Capture the cell that displays the provided text and extract its [x, y] central coordinate. 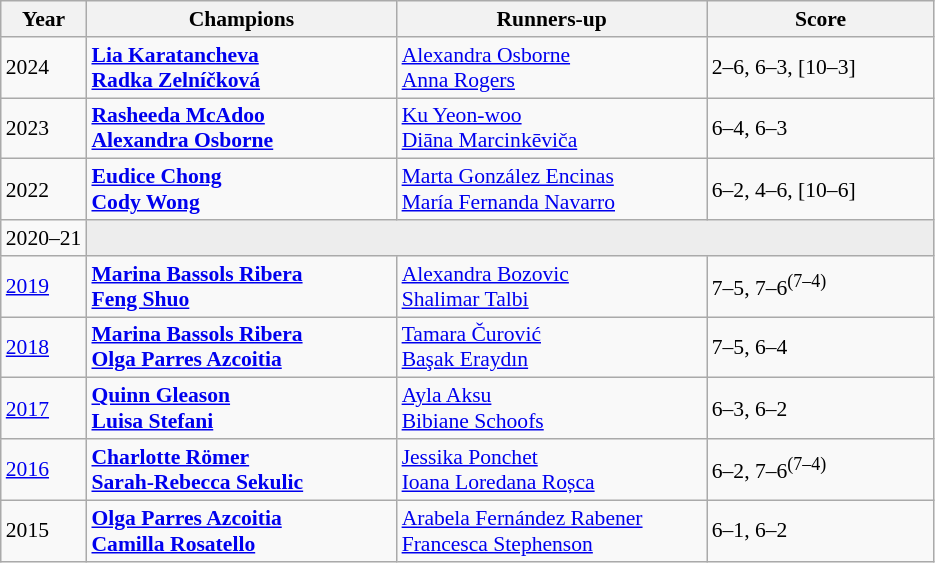
Ku Yeon-woo Diāna Marcinkēviča [552, 128]
Jessika Ponchet Ioana Loredana Roșca [552, 470]
Marta González Encinas María Fernanda Navarro [552, 190]
2023 [44, 128]
2020–21 [44, 238]
7–5, 7–6(7–4) [821, 286]
Lia Karatancheva Radka Zelníčková [241, 68]
Rasheeda McAdoo Alexandra Osborne [241, 128]
6–2, 4–6, [10–6] [821, 190]
2019 [44, 286]
2024 [44, 68]
Year [44, 19]
Charlotte Römer Sarah-Rebecca Sekulic [241, 470]
6–4, 6–3 [821, 128]
Alexandra Osborne Anna Rogers [552, 68]
Champions [241, 19]
7–5, 6–4 [821, 348]
2022 [44, 190]
Ayla Aksu Bibiane Schoofs [552, 408]
2–6, 6–3, [10–3] [821, 68]
6–2, 7–6(7–4) [821, 470]
Runners-up [552, 19]
Score [821, 19]
Arabela Fernández Rabener Francesca Stephenson [552, 530]
Quinn Gleason Luisa Stefani [241, 408]
2015 [44, 530]
Tamara Čurović Başak Eraydın [552, 348]
Alexandra Bozovic Shalimar Talbi [552, 286]
Olga Parres Azcoitia Camilla Rosatello [241, 530]
Marina Bassols Ribera Feng Shuo [241, 286]
Eudice Chong Cody Wong [241, 190]
6–3, 6–2 [821, 408]
6–1, 6–2 [821, 530]
Marina Bassols Ribera Olga Parres Azcoitia [241, 348]
2016 [44, 470]
2017 [44, 408]
2018 [44, 348]
